Return the [X, Y] coordinate for the center point of the cell that contains the specified text.  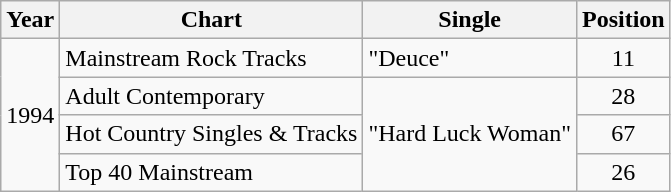
"Deuce" [470, 58]
Mainstream Rock Tracks [212, 58]
11 [623, 58]
Adult Contemporary [212, 96]
28 [623, 96]
1994 [30, 115]
Chart [212, 20]
Hot Country Singles & Tracks [212, 134]
"Hard Luck Woman" [470, 134]
Single [470, 20]
Position [623, 20]
67 [623, 134]
26 [623, 172]
Top 40 Mainstream [212, 172]
Year [30, 20]
